Detect which cell encompasses the target text, then output its (X, Y) center coordinate. 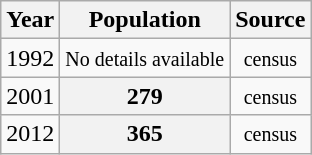
Population (145, 20)
Source (270, 20)
1992 (30, 58)
365 (145, 134)
No details available (145, 58)
Year (30, 20)
2001 (30, 96)
2012 (30, 134)
279 (145, 96)
